Find where the given text appears and provide that cell's center as (X, Y) coordinate. 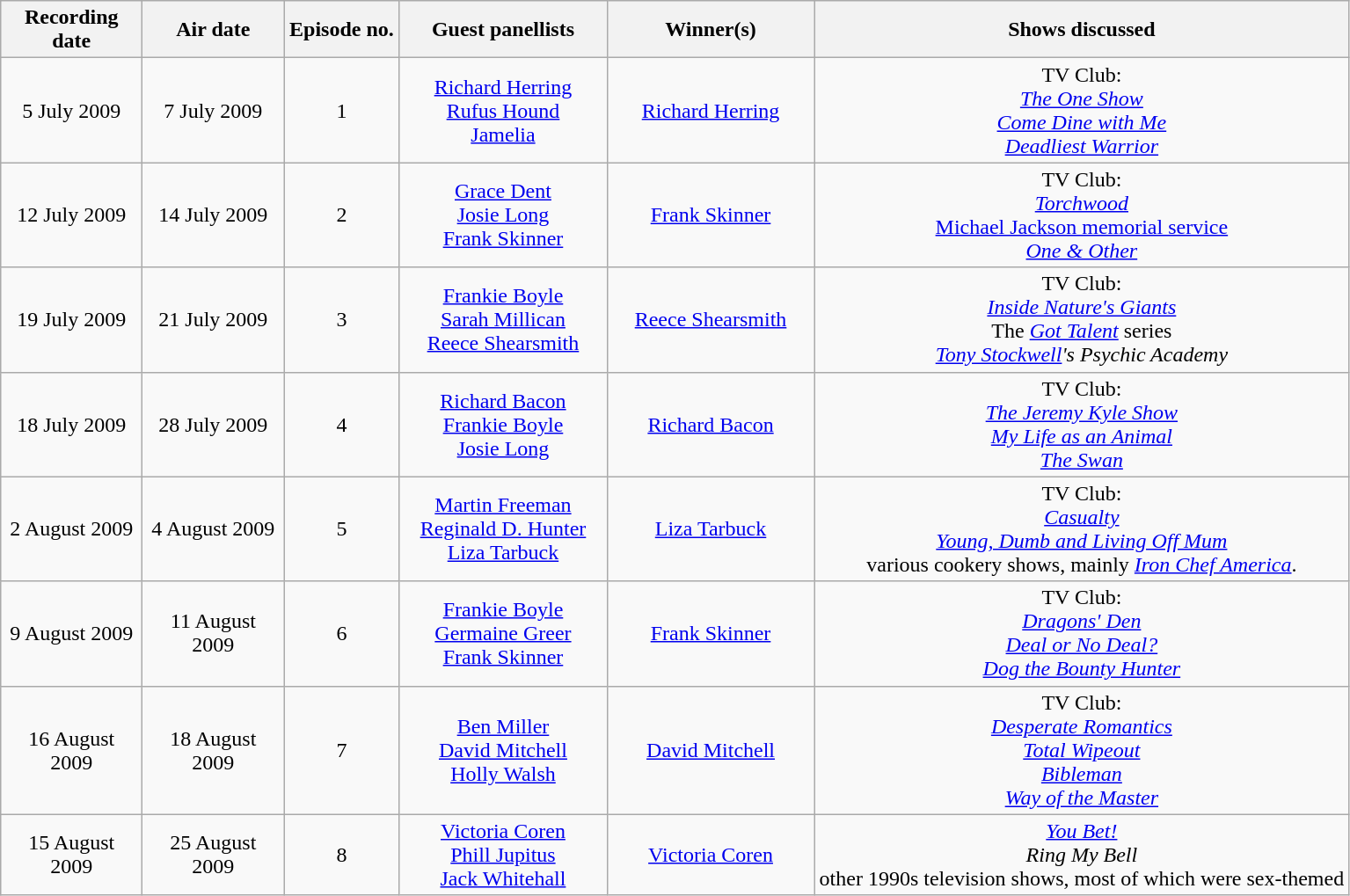
Episode no. (341, 30)
19 July 2009 (72, 320)
4 (341, 424)
Grace DentJosie LongFrank Skinner (503, 215)
Richard Bacon (711, 424)
Shows discussed (1082, 30)
15 August 2009 (72, 855)
TV Club:Dragons' DenDeal or No Deal?Dog the Bounty Hunter (1082, 633)
5 (341, 529)
18 July 2009 (72, 424)
TV Club:CasualtyYoung, Dumb and Living Off Mumvarious cookery shows, mainly Iron Chef America. (1082, 529)
TV Club:Inside Nature's GiantsThe Got Talent seriesTony Stockwell's Psychic Academy (1082, 320)
1 (341, 111)
TV Club:The Jeremy Kyle ShowMy Life as an AnimalThe Swan (1082, 424)
5 July 2009 (72, 111)
18 August 2009 (213, 750)
8 (341, 855)
4 August 2009 (213, 529)
11 August 2009 (213, 633)
TV Club:TorchwoodMichael Jackson memorial serviceOne & Other (1082, 215)
Victoria Coren (711, 855)
Liza Tarbuck (711, 529)
Martin FreemanReginald D. HunterLiza Tarbuck (503, 529)
Recording date (72, 30)
3 (341, 320)
21 July 2009 (213, 320)
Guest panellists (503, 30)
7 (341, 750)
Frankie BoyleSarah MillicanReece Shearsmith (503, 320)
Richard HerringRufus HoundJamelia (503, 111)
2 August 2009 (72, 529)
28 July 2009 (213, 424)
Victoria CorenPhill JupitusJack Whitehall (503, 855)
You Bet!Ring My Bellother 1990s television shows, most of which were sex-themed (1082, 855)
Reece Shearsmith (711, 320)
Winner(s) (711, 30)
Air date (213, 30)
16 August 2009 (72, 750)
6 (341, 633)
12 July 2009 (72, 215)
TV Club:Desperate RomanticsTotal WipeoutBiblemanWay of the Master (1082, 750)
TV Club:The One ShowCome Dine with MeDeadliest Warrior (1082, 111)
David Mitchell (711, 750)
25 August 2009 (213, 855)
Richard BaconFrankie BoyleJosie Long (503, 424)
Richard Herring (711, 111)
Frankie BoyleGermaine GreerFrank Skinner (503, 633)
Ben MillerDavid MitchellHolly Walsh (503, 750)
7 July 2009 (213, 111)
9 August 2009 (72, 633)
14 July 2009 (213, 215)
2 (341, 215)
